Provide the [x, y] coordinate of the cell's center where the given text is located.  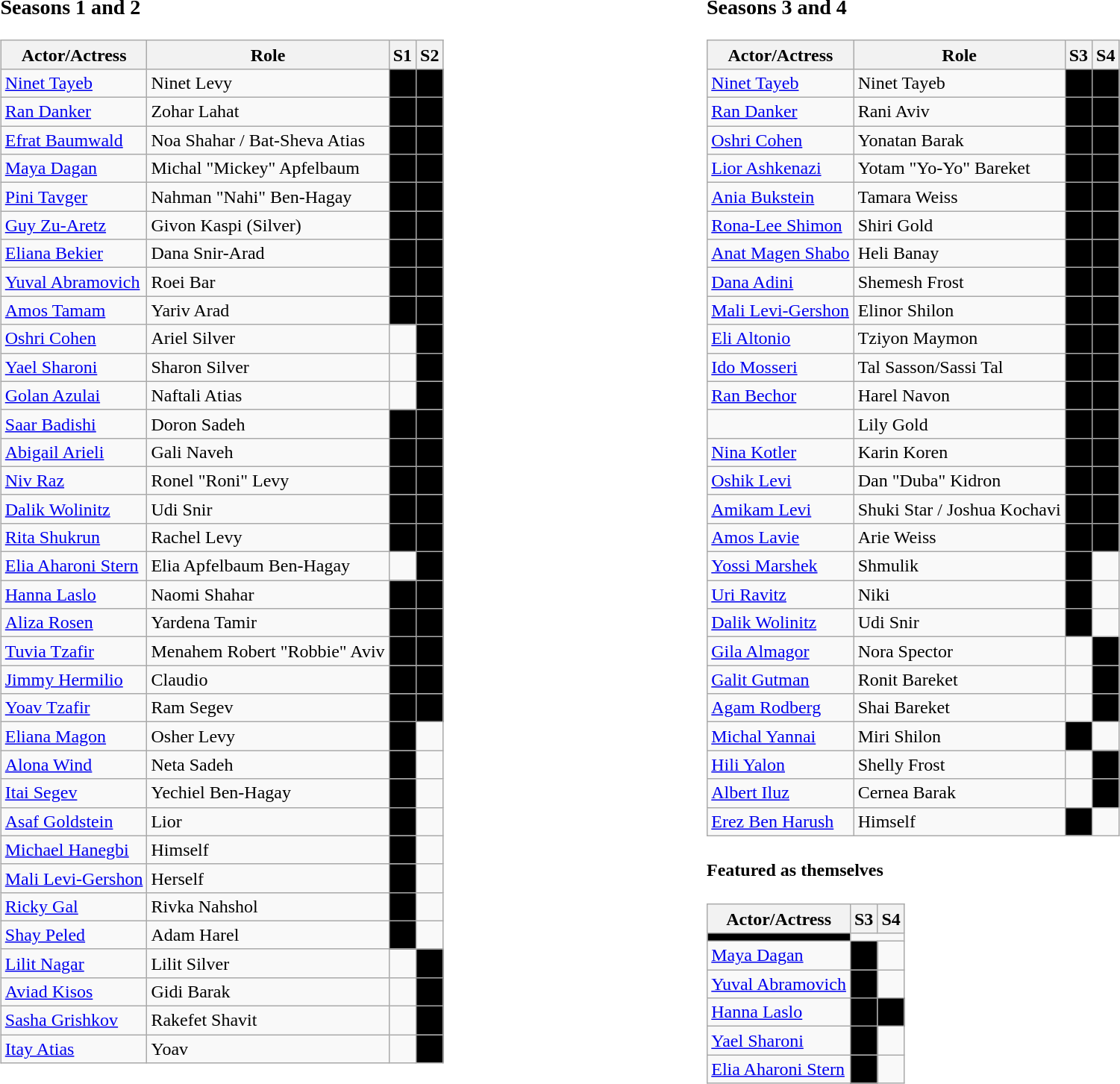
Doron Sadeh [268, 424]
Ran Bechor [780, 395]
Lily Gold [960, 424]
Ninet Levy [268, 83]
Anat Magen Shabo [780, 254]
Pini Tavger [74, 197]
Lior Ashkenazi [780, 169]
Yechiel Ben-Hagay [268, 793]
Eliana Magon [74, 736]
Tamara Weiss [960, 197]
Givon Kaspi (Silver) [268, 225]
Oshik Levi [780, 480]
Neta Sadeh [268, 765]
Roei Bar [268, 282]
Yoav Tzafir [74, 708]
Yonatan Barak [960, 140]
Uri Ravitz [780, 595]
Heli Banay [960, 254]
Yossi Marshek [780, 566]
Eliana Bekier [74, 254]
Galit Gutman [780, 680]
Asaf Goldstein [74, 821]
Yotam "Yo-Yo" Bareket [960, 169]
Miri Shilon [960, 736]
Arie Weiss [960, 537]
Ram Segev [268, 708]
Shmulik [960, 566]
Lilit Nagar [74, 963]
Erez Ben Harush [780, 821]
Rita Shukrun [74, 537]
Golan Azulai [74, 395]
Shai Bareket [960, 708]
Rachel Levy [268, 537]
Shuki Star / Joshua Kochavi [960, 509]
Niv Raz [74, 480]
Herself [268, 878]
S1 [402, 54]
Ariel Silver [268, 339]
Ronel "Roni" Levy [268, 480]
Yoav [268, 1049]
S2 [430, 54]
Ronit Bareket [960, 680]
Nahman "Nahi" Ben-Hagay [268, 197]
Gidi Barak [268, 991]
Michael Hanegbi [74, 850]
Sasha Grishkov [74, 1021]
Michal Yannai [780, 736]
Adam Harel [268, 935]
Karin Koren [960, 452]
Nora Spector [960, 651]
Dan "Duba" Kidron [960, 480]
Ido Mosseri [780, 367]
Yariv Arad [268, 310]
Shiri Gold [960, 225]
Efrat Baumwald [74, 140]
Agam Rodberg [780, 708]
Shelly Frost [960, 765]
Ricky Gal [74, 906]
Tuvia Tzafir [74, 651]
Noa Shahar / Bat-Sheva Atias [268, 140]
Dana Snir-Arad [268, 254]
Cernea Barak [960, 793]
Gali Naveh [268, 452]
Osher Levy [268, 736]
Ania Bukstein [780, 197]
Eli Altonio [780, 339]
Saar Badishi [74, 424]
Aliza Rosen [74, 623]
Albert Iluz [780, 793]
Zohar Lahat [268, 112]
Abigail Arieli [74, 452]
Sharon Silver [268, 367]
Jimmy Hermilio [74, 680]
Itay Atias [74, 1049]
Amos Tamam [74, 310]
Lilit Silver [268, 963]
Dana Adini [780, 282]
Gila Almagor [780, 651]
Harel Navon [960, 395]
Yardena Tamir [268, 623]
Elinor Shilon [960, 310]
Rani Aviv [960, 112]
Shay Peled [74, 935]
Lior [268, 821]
Michal "Mickey" Apfelbaum [268, 169]
Menahem Robert "Robbie" Aviv [268, 651]
Elia Apfelbaum Ben-Hagay [268, 566]
Amikam Levi [780, 509]
Tziyon Maymon [960, 339]
Nina Kotler [780, 452]
Rona-Lee Shimon [780, 225]
Rivka Nahshol [268, 906]
Guy Zu-Aretz [74, 225]
Hili Yalon [780, 765]
Aviad Kisos [74, 991]
Amos Lavie [780, 537]
Naomi Shahar [268, 595]
Tal Sasson/Sassi Tal [960, 367]
Shemesh Frost [960, 282]
Claudio [268, 680]
Itai Segev [74, 793]
Rakefet Shavit [268, 1021]
Naftali Atias [268, 395]
Niki [960, 595]
Alona Wind [74, 765]
